Return the (X, Y) coordinate for the center point of the cell that contains the specified text.  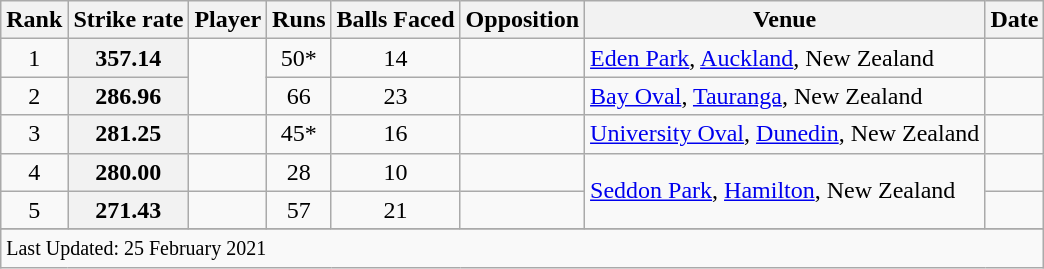
Rank (34, 20)
Seddon Park, Hamilton, New Zealand (785, 191)
271.43 (128, 210)
23 (396, 96)
286.96 (128, 96)
281.25 (128, 134)
1 (34, 58)
Balls Faced (396, 20)
Bay Oval, Tauranga, New Zealand (785, 96)
16 (396, 134)
28 (299, 172)
3 (34, 134)
Player (228, 20)
Last Updated: 25 February 2021 (522, 248)
5 (34, 210)
45* (299, 134)
66 (299, 96)
2 (34, 96)
10 (396, 172)
Strike rate (128, 20)
University Oval, Dunedin, New Zealand (785, 134)
57 (299, 210)
357.14 (128, 58)
Venue (785, 20)
Eden Park, Auckland, New Zealand (785, 58)
Opposition (522, 20)
21 (396, 210)
Date (1014, 20)
50* (299, 58)
Runs (299, 20)
4 (34, 172)
14 (396, 58)
280.00 (128, 172)
